Identify which cell holds the provided text, then report its (X, Y) central coordinate. 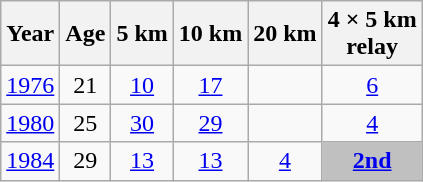
1984 (30, 161)
10 km (210, 34)
1976 (30, 85)
Age (86, 34)
5 km (142, 34)
Year (30, 34)
30 (142, 123)
1980 (30, 123)
4 × 5 kmrelay (372, 34)
6 (372, 85)
20 km (285, 34)
2nd (372, 161)
21 (86, 85)
10 (142, 85)
25 (86, 123)
17 (210, 85)
